Output the [X, Y] coordinate of the center of the cell containing the given text.  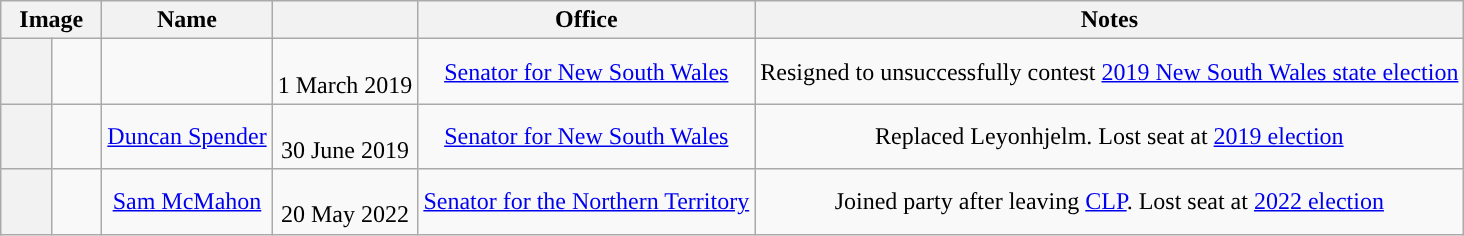
Name [187, 20]
Duncan Spender [187, 136]
Resigned to unsuccessfully contest 2019 New South Wales state election [1110, 72]
Senator for the Northern Territory [586, 202]
1 March 2019 [345, 72]
Notes [1110, 20]
20 May 2022 [345, 202]
Office [586, 20]
Joined party after leaving CLP. Lost seat at 2022 election [1110, 202]
Image [52, 20]
30 June 2019 [345, 136]
Replaced Leyonhjelm. Lost seat at 2019 election [1110, 136]
Sam McMahon [187, 202]
